Extract the [x, y] coordinate from the center of the cell holding the provided text.  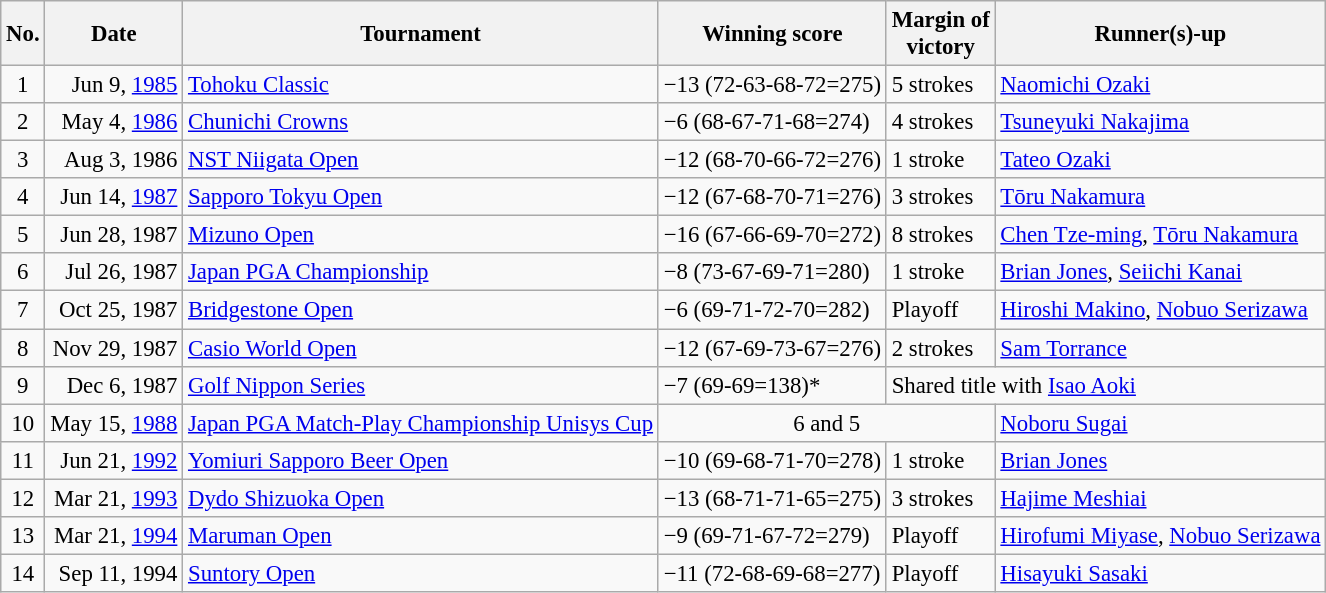
Jun 14, 1987 [114, 197]
−11 (72-68-69-68=277) [772, 573]
Mizuno Open [421, 235]
Maruman Open [421, 536]
Casio World Open [421, 348]
Suntory Open [421, 573]
Jun 21, 1992 [114, 460]
−12 (68-70-66-72=276) [772, 160]
5 strokes [940, 85]
Aug 3, 1986 [114, 160]
Nov 29, 1987 [114, 348]
Dydo Shizuoka Open [421, 498]
Sep 11, 1994 [114, 573]
−6 (69-71-72-70=282) [772, 310]
−9 (69-71-67-72=279) [772, 536]
Tateo Ozaki [1160, 160]
4 [23, 197]
Noboru Sugai [1160, 423]
−12 (67-69-73-67=276) [772, 348]
14 [23, 573]
−7 (69-69=138)* [772, 385]
Brian Jones [1160, 460]
Date [114, 34]
8 [23, 348]
May 15, 1988 [114, 423]
NST Niigata Open [421, 160]
Japan PGA Championship [421, 273]
Jun 28, 1987 [114, 235]
Chen Tze-ming, Tōru Nakamura [1160, 235]
Shared title with Isao Aoki [1106, 385]
Hirofumi Miyase, Nobuo Serizawa [1160, 536]
6 [23, 273]
Dec 6, 1987 [114, 385]
1 [23, 85]
Runner(s)-up [1160, 34]
Yomiuri Sapporo Beer Open [421, 460]
Tsuneyuki Nakajima [1160, 122]
Mar 21, 1994 [114, 536]
No. [23, 34]
Winning score [772, 34]
6 and 5 [826, 423]
Tournament [421, 34]
Tōru Nakamura [1160, 197]
10 [23, 423]
13 [23, 536]
Oct 25, 1987 [114, 310]
Chunichi Crowns [421, 122]
−13 (68-71-71-65=275) [772, 498]
−13 (72-63-68-72=275) [772, 85]
Naomichi Ozaki [1160, 85]
Golf Nippon Series [421, 385]
−8 (73-67-69-71=280) [772, 273]
Jun 9, 1985 [114, 85]
Jul 26, 1987 [114, 273]
−10 (69-68-71-70=278) [772, 460]
4 strokes [940, 122]
−16 (67-66-69-70=272) [772, 235]
9 [23, 385]
Hajime Meshiai [1160, 498]
2 strokes [940, 348]
Margin ofvictory [940, 34]
Hiroshi Makino, Nobuo Serizawa [1160, 310]
3 [23, 160]
8 strokes [940, 235]
Japan PGA Match-Play Championship Unisys Cup [421, 423]
Sam Torrance [1160, 348]
7 [23, 310]
Tohoku Classic [421, 85]
−12 (67-68-70-71=276) [772, 197]
Hisayuki Sasaki [1160, 573]
Bridgestone Open [421, 310]
Mar 21, 1993 [114, 498]
−6 (68-67-71-68=274) [772, 122]
Brian Jones, Seiichi Kanai [1160, 273]
Sapporo Tokyu Open [421, 197]
12 [23, 498]
2 [23, 122]
May 4, 1986 [114, 122]
5 [23, 235]
11 [23, 460]
